From the cell containing the given text, extract its center point as (x, y) coordinate. 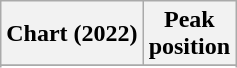
Chart (2022) (72, 34)
Peakposition (189, 34)
